Locate the cell with the specified text and output its [x, y] center coordinate. 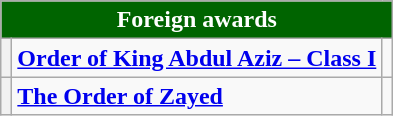
Foreign awards [197, 20]
Order of King Abdul Aziz – Class I [197, 58]
The Order of Zayed [197, 96]
